Output the [x, y] coordinate of the center of the cell containing the given text.  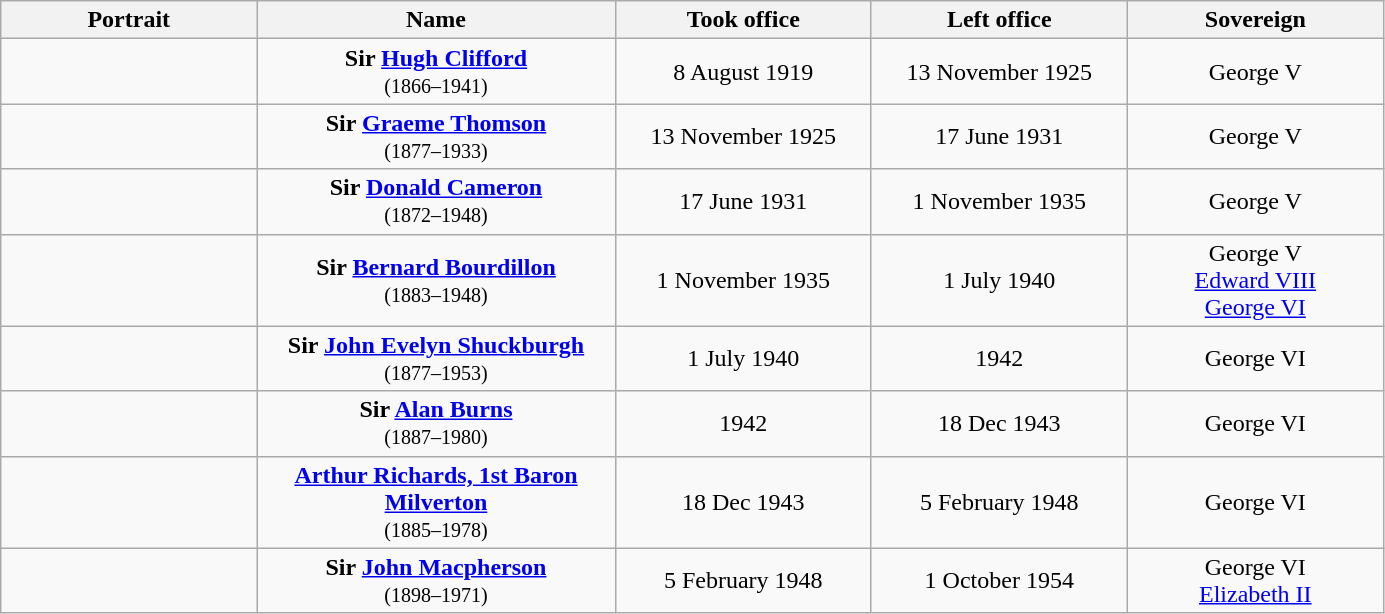
Left office [999, 20]
Arthur Richards, 1st Baron Milverton(1885–1978) [436, 502]
Sir John Evelyn Shuckburgh (1877–1953) [436, 358]
George VIElizabeth II [1255, 580]
Sovereign [1255, 20]
Sir John Macpherson(1898–1971) [436, 580]
Name [436, 20]
Portrait [129, 20]
Sir Donald Cameron(1872–1948) [436, 202]
Took office [743, 20]
George VEdward VIIIGeorge VI [1255, 280]
Sir Alan Burns(1887–1980) [436, 424]
Sir Graeme Thomson(1877–1933) [436, 136]
1 October 1954 [999, 580]
8 August 1919 [743, 72]
Sir Bernard Bourdillon(1883–1948) [436, 280]
Sir Hugh Clifford(1866–1941) [436, 72]
